For the text-containing cell, return its midpoint in [x, y] coordinate format. 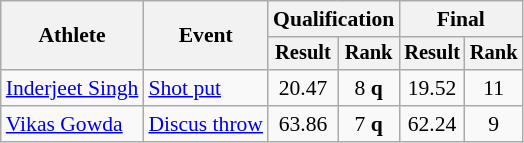
Vikas Gowda [72, 124]
7 q [368, 124]
Athlete [72, 36]
Qualification [334, 19]
20.47 [303, 88]
63.86 [303, 124]
Final [460, 19]
Discus throw [206, 124]
Shot put [206, 88]
8 q [368, 88]
9 [494, 124]
11 [494, 88]
19.52 [432, 88]
Event [206, 36]
Inderjeet Singh [72, 88]
62.24 [432, 124]
